Capture the cell that displays the provided text and extract its (x, y) central coordinate. 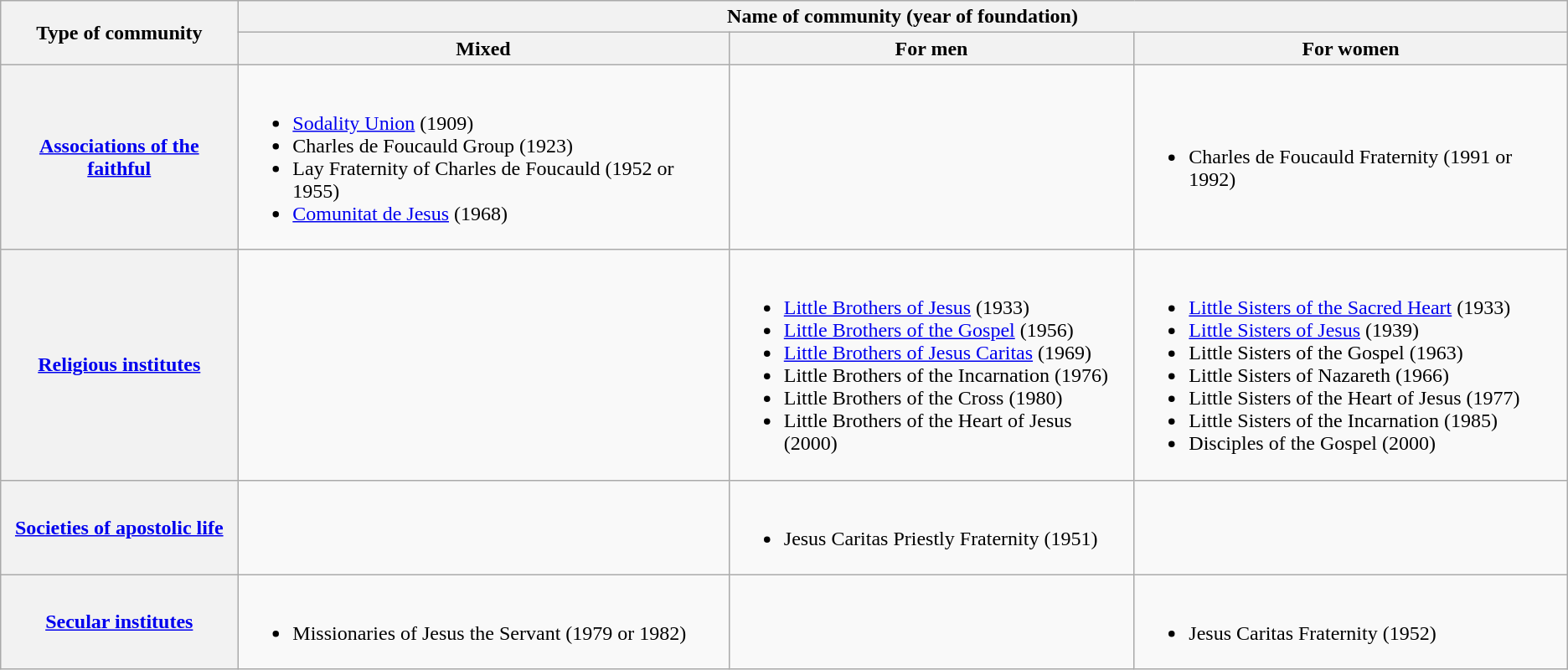
Sodality Union (1909)Charles de Foucauld Group (1923)Lay Fraternity of Charles de Foucauld (1952 or 1955)Comunitat de Jesus (1968) (483, 157)
For men (931, 49)
Secular institutes (119, 621)
Mixed (483, 49)
Charles de Foucauld Fraternity (1991 or 1992) (1350, 157)
Missionaries of Jesus the Servant (1979 or 1982) (483, 621)
Jesus Caritas Priestly Fraternity (1951) (931, 528)
Societies of apostolic life (119, 528)
Name of community (year of foundation) (903, 17)
Associations of the faithful (119, 157)
Type of community (119, 33)
Jesus Caritas Fraternity (1952) (1350, 621)
Religious institutes (119, 365)
For women (1350, 49)
